Provide the [X, Y] coordinate of the cell's center where the given text is located.  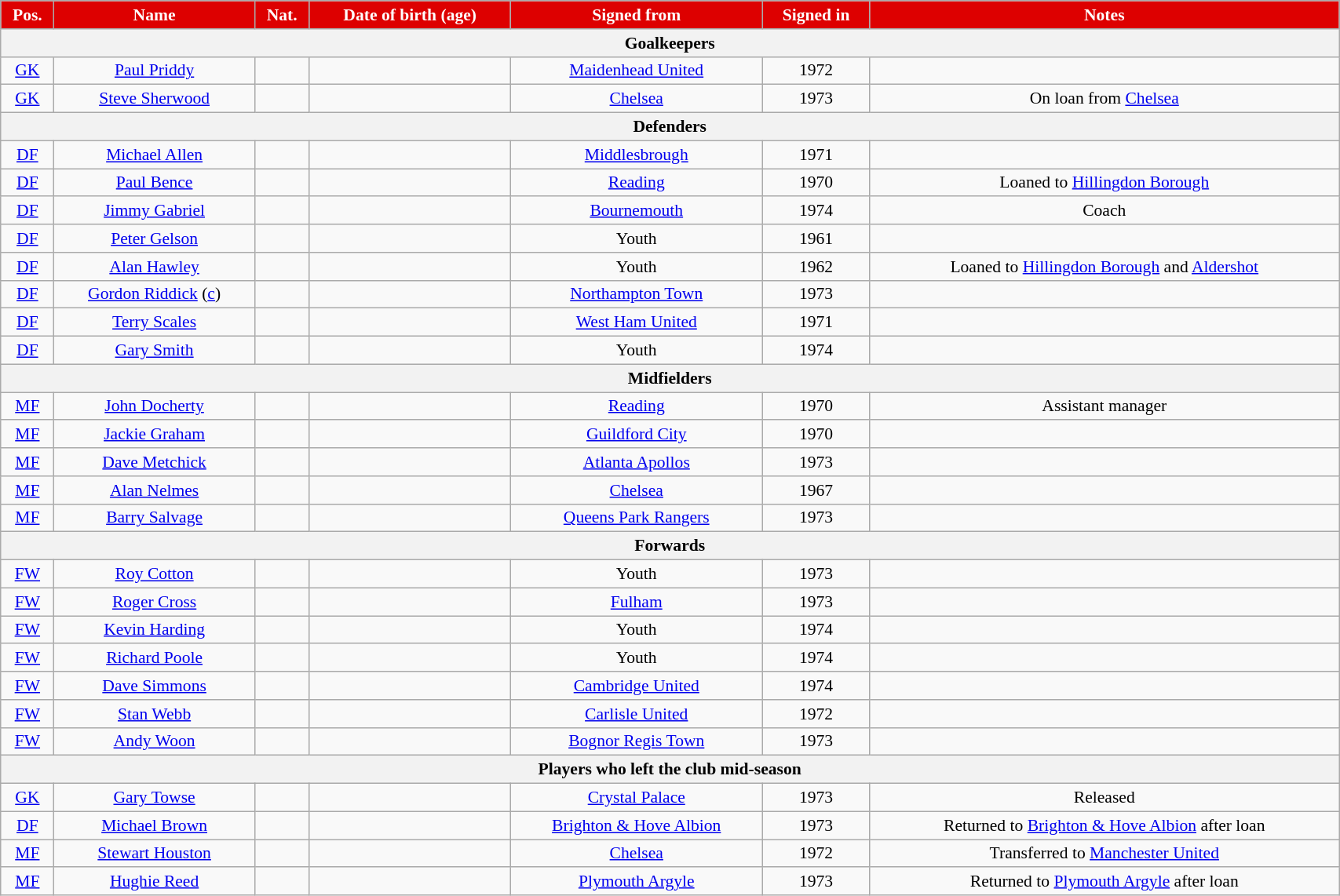
Released [1104, 798]
Carlisle United [636, 714]
Assistant manager [1104, 406]
1967 [816, 490]
Bognor Regis Town [636, 741]
Notes [1104, 15]
Defenders [670, 127]
Queens Park Rangers [636, 518]
Fulham [636, 602]
Crystal Palace [636, 798]
Nat. [282, 15]
1961 [816, 239]
Midfielders [670, 378]
Gary Smith [154, 351]
Richard Poole [154, 658]
Returned to Brighton & Hove Albion after loan [1104, 825]
Northampton Town [636, 294]
John Docherty [154, 406]
Signed in [816, 15]
Brighton & Hove Albion [636, 825]
Stewart Houston [154, 854]
Peter Gelson [154, 239]
Signed from [636, 15]
Michael Allen [154, 155]
Roger Cross [154, 602]
Andy Woon [154, 741]
Date of birth (age) [410, 15]
Jimmy Gabriel [154, 211]
Name [154, 15]
Bournemouth [636, 211]
Jackie Graham [154, 435]
Hughie Reed [154, 882]
Paul Bence [154, 183]
Dave Metchick [154, 462]
Middlesbrough [636, 155]
Michael Brown [154, 825]
On loan from Chelsea [1104, 99]
Goalkeepers [670, 43]
Alan Nelmes [154, 490]
Guildford City [636, 435]
Paul Priddy [154, 71]
Stan Webb [154, 714]
1962 [816, 267]
Plymouth Argyle [636, 882]
Barry Salvage [154, 518]
Roy Cotton [154, 574]
Gary Towse [154, 798]
West Ham United [636, 322]
Atlanta Apollos [636, 462]
Players who left the club mid-season [670, 770]
Alan Hawley [154, 267]
Coach [1104, 211]
Cambridge United [636, 686]
Dave Simmons [154, 686]
Steve Sherwood [154, 99]
Pos. [27, 15]
Kevin Harding [154, 630]
Returned to Plymouth Argyle after loan [1104, 882]
Loaned to Hillingdon Borough and Aldershot [1104, 267]
Maidenhead United [636, 71]
Terry Scales [154, 322]
Transferred to Manchester United [1104, 854]
Gordon Riddick (c) [154, 294]
Forwards [670, 546]
Loaned to Hillingdon Borough [1104, 183]
